Identify which cell holds the provided text, then report its [X, Y] central coordinate. 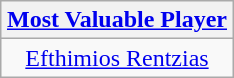
Most Valuable Player [116, 20]
Efthimios Rentzias [116, 58]
